Extract the (x, y) coordinate from the center of the cell holding the provided text.  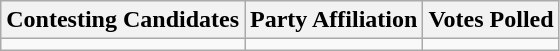
Contesting Candidates (123, 20)
Party Affiliation (334, 20)
Votes Polled (491, 20)
